Extract the [x, y] coordinate from the center of the cell holding the provided text.  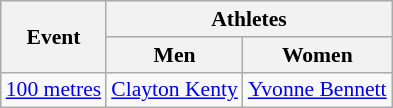
Women [318, 55]
Event [54, 36]
Clayton Kenty [174, 90]
Yvonne Bennett [318, 90]
Athletes [248, 19]
Men [174, 55]
100 metres [54, 90]
